Extract the [x, y] coordinate from the center of the cell holding the provided text.  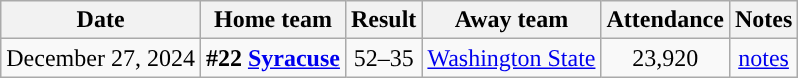
Result [383, 20]
Home team [272, 20]
notes [763, 58]
Away team [512, 20]
Date [101, 20]
23,920 [665, 58]
Washington State [512, 58]
Notes [763, 20]
#22 Syracuse [272, 58]
52–35 [383, 58]
December 27, 2024 [101, 58]
Attendance [665, 20]
